Extract the [X, Y] coordinate from the center of the cell holding the provided text.  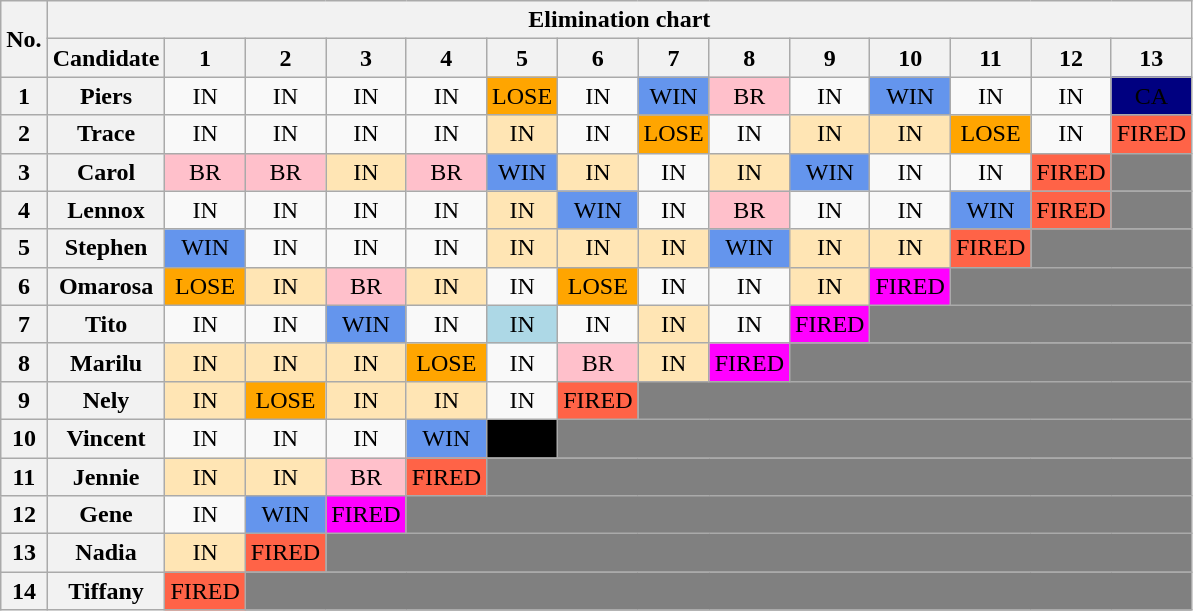
Vincent [106, 438]
Trace [106, 134]
Tiffany [106, 591]
Candidate [106, 58]
Stephen [106, 248]
Piers [106, 96]
Omarosa [106, 286]
Lennox [106, 210]
No. [24, 39]
Marilu [106, 362]
Carol [106, 172]
14 [24, 591]
Nadia [106, 553]
Nely [106, 400]
Jennie [106, 477]
Tito [106, 324]
QUIT [522, 438]
Gene [106, 515]
CA [1151, 96]
Elimination chart [619, 20]
